Extract the [x, y] coordinate from the center of the cell holding the provided text.  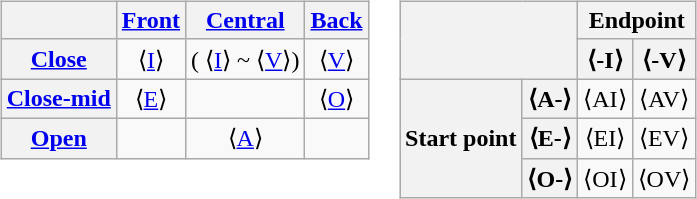
⟨O⟩ [336, 99]
⟨E-⟩ [550, 138]
Open [58, 138]
⟨A-⟩ [550, 99]
⟨I⟩ [150, 59]
Start point [461, 138]
⟨AI⟩ [605, 99]
( ⟨I⟩ ~ ⟨V⟩) [246, 59]
⟨A⟩ [246, 138]
⟨EV⟩ [664, 138]
⟨OI⟩ [605, 178]
⟨O-⟩ [550, 178]
Back [336, 20]
Front [150, 20]
⟨-V⟩ [664, 59]
Close-mid [58, 99]
Central [246, 20]
⟨EI⟩ [605, 138]
⟨E⟩ [150, 99]
⟨V⟩ [336, 59]
⟨OV⟩ [664, 178]
Close [58, 59]
⟨AV⟩ [664, 99]
Endpoint [637, 20]
⟨-I⟩ [605, 59]
